Identify which cell holds the provided text, then report its [x, y] central coordinate. 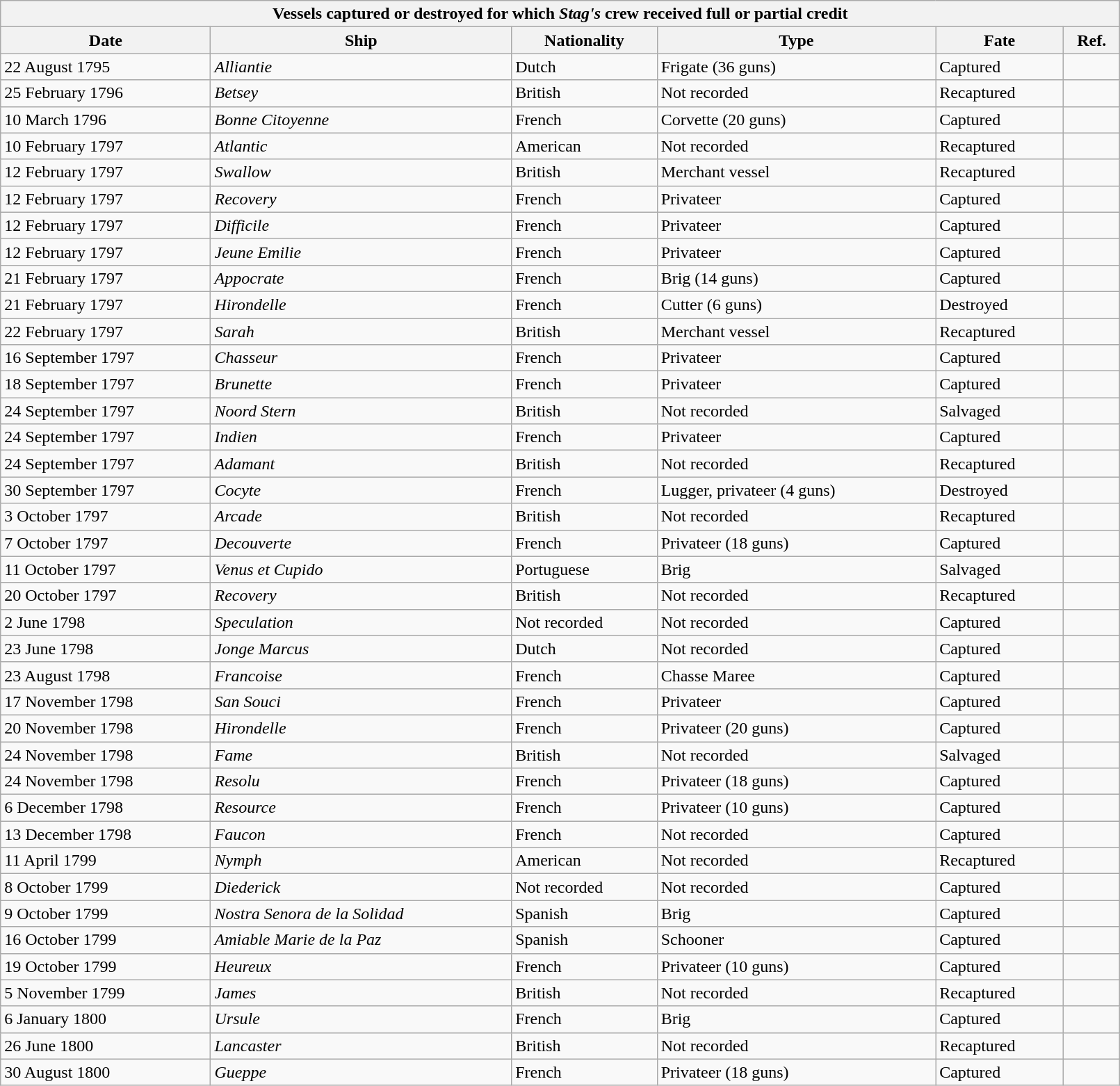
5 November 1799 [106, 993]
Swallow [362, 172]
Jeune Emilie [362, 252]
20 October 1797 [106, 596]
Appocrate [362, 278]
Lugger, privateer (4 guns) [797, 490]
30 September 1797 [106, 490]
Nationality [584, 40]
Fate [1000, 40]
Bonne Citoyenne [362, 120]
Jonge Marcus [362, 649]
Noord Stern [362, 411]
9 October 1799 [106, 914]
Type [797, 40]
Francoise [362, 675]
Speculation [362, 622]
Adamant [362, 464]
Frigate (36 guns) [797, 67]
Chasseur [362, 358]
San Souci [362, 702]
23 August 1798 [106, 675]
16 October 1799 [106, 940]
Resource [362, 808]
Brig (14 guns) [797, 278]
Date [106, 40]
Cutter (6 guns) [797, 305]
James [362, 993]
Lancaster [362, 1046]
Nostra Senora de la Solidad [362, 914]
Arcade [362, 517]
Ursule [362, 1019]
Indien [362, 437]
3 October 1797 [106, 517]
Ref. [1091, 40]
Sarah [362, 332]
25 February 1796 [106, 93]
19 October 1799 [106, 966]
Difficile [362, 225]
Portuguese [584, 569]
22 February 1797 [106, 332]
Vessels captured or destroyed for which Stag's crew received full or partial credit [560, 14]
Fame [362, 754]
18 September 1797 [106, 384]
Chasse Maree [797, 675]
Cocyte [362, 490]
Brunette [362, 384]
2 June 1798 [106, 622]
6 December 1798 [106, 808]
11 October 1797 [106, 569]
Privateer (20 guns) [797, 728]
Ship [362, 40]
Amiable Marie de la Paz [362, 940]
16 September 1797 [106, 358]
11 April 1799 [106, 861]
6 January 1800 [106, 1019]
Corvette (20 guns) [797, 120]
Diederick [362, 887]
Faucon [362, 834]
17 November 1798 [106, 702]
10 February 1797 [106, 146]
Alliantie [362, 67]
Decouverte [362, 543]
30 August 1800 [106, 1072]
Resolu [362, 781]
Betsey [362, 93]
22 August 1795 [106, 67]
20 November 1798 [106, 728]
7 October 1797 [106, 543]
Nymph [362, 861]
Gueppe [362, 1072]
8 October 1799 [106, 887]
Atlantic [362, 146]
13 December 1798 [106, 834]
23 June 1798 [106, 649]
10 March 1796 [106, 120]
Schooner [797, 940]
Venus et Cupido [362, 569]
26 June 1800 [106, 1046]
Heureux [362, 966]
